Return (X, Y) of the center of cell containing provided text 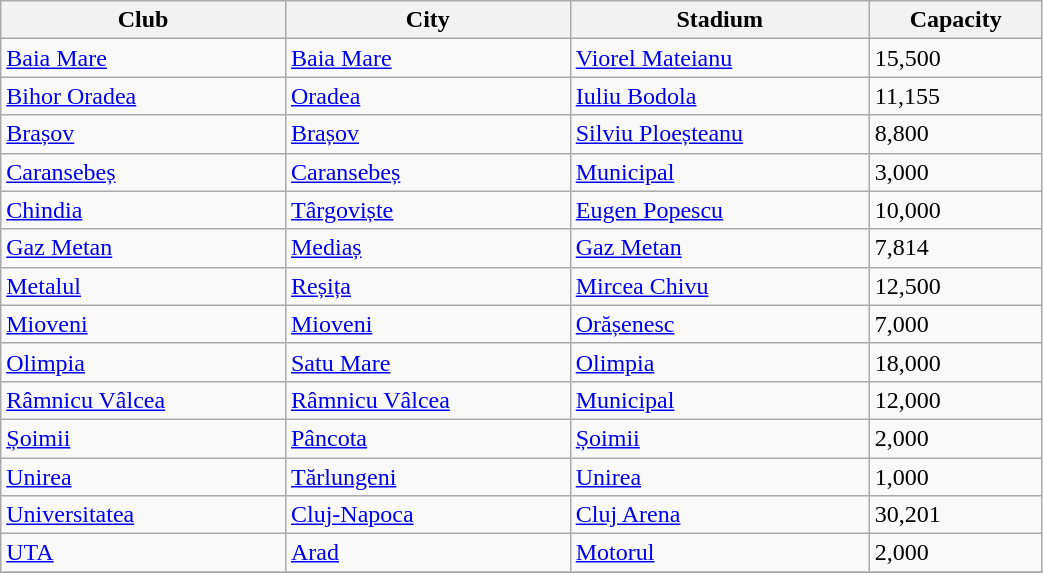
Arad (428, 553)
Satu Mare (428, 362)
City (428, 20)
15,500 (956, 58)
Orășenesc (720, 324)
Universitatea (144, 515)
Stadium (720, 20)
Tărlungeni (428, 477)
Mediaș (428, 248)
10,000 (956, 210)
Cluj-Napoca (428, 515)
12,000 (956, 400)
30,201 (956, 515)
Chindia (144, 210)
Viorel Mateianu (720, 58)
Metalul (144, 286)
Capacity (956, 20)
12,500 (956, 286)
7,814 (956, 248)
8,800 (956, 134)
Silviu Ploeșteanu (720, 134)
Bihor Oradea (144, 96)
Club (144, 20)
Pâncota (428, 438)
Mircea Chivu (720, 286)
18,000 (956, 362)
UTA (144, 553)
Motorul (720, 553)
11,155 (956, 96)
Iuliu Bodola (720, 96)
1,000 (956, 477)
Eugen Popescu (720, 210)
7,000 (956, 324)
Oradea (428, 96)
Târgoviște (428, 210)
Reșița (428, 286)
Cluj Arena (720, 515)
3,000 (956, 172)
